Locate the cell with the specified text and output its [X, Y] center coordinate. 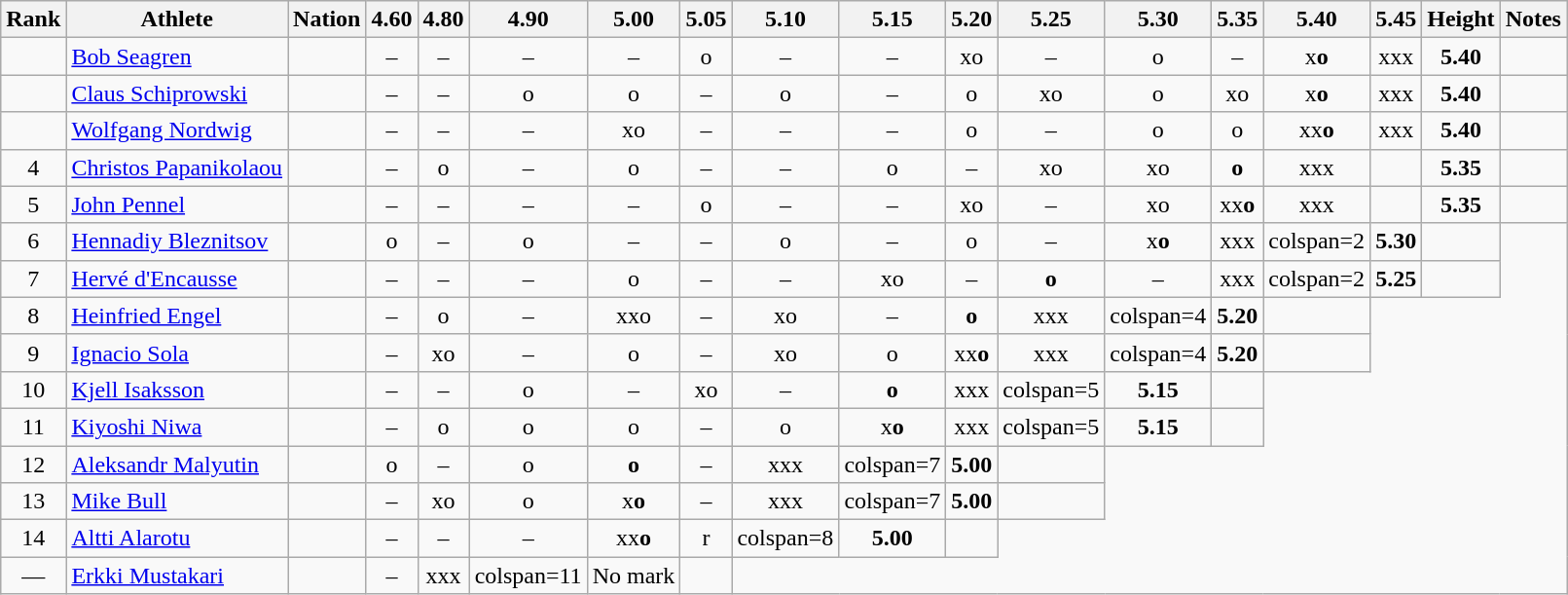
Hennadiy Bleznitsov [177, 242]
4.60 [391, 19]
— [33, 576]
Bob Seagren [177, 56]
Rank [33, 19]
5.05 [707, 19]
14 [33, 539]
Hervé d'Encausse [177, 279]
Heinfried Engel [177, 316]
8 [33, 316]
4.90 [528, 19]
4 [33, 167]
Height [1461, 19]
Kiyoshi Niwa [177, 427]
r [707, 539]
colspan=11 [528, 576]
4.80 [444, 19]
Athlete [177, 19]
colspan=8 [785, 539]
7 [33, 279]
13 [33, 502]
Christos Papanikolaou [177, 167]
Claus Schiprowski [177, 93]
Kjell Isaksson [177, 390]
Erkki Mustakari [177, 576]
Wolfgang Nordwig [177, 130]
5 [33, 205]
Mike Bull [177, 502]
12 [33, 465]
Notes [1533, 19]
9 [33, 353]
Aleksandr Malyutin [177, 465]
Altti Alarotu [177, 539]
5.45 [1396, 19]
Nation [327, 19]
11 [33, 427]
No mark [634, 576]
Ignacio Sola [177, 353]
10 [33, 390]
5.10 [785, 19]
6 [33, 242]
John Pennel [177, 205]
